Capture the cell that displays the provided text and extract its [x, y] central coordinate. 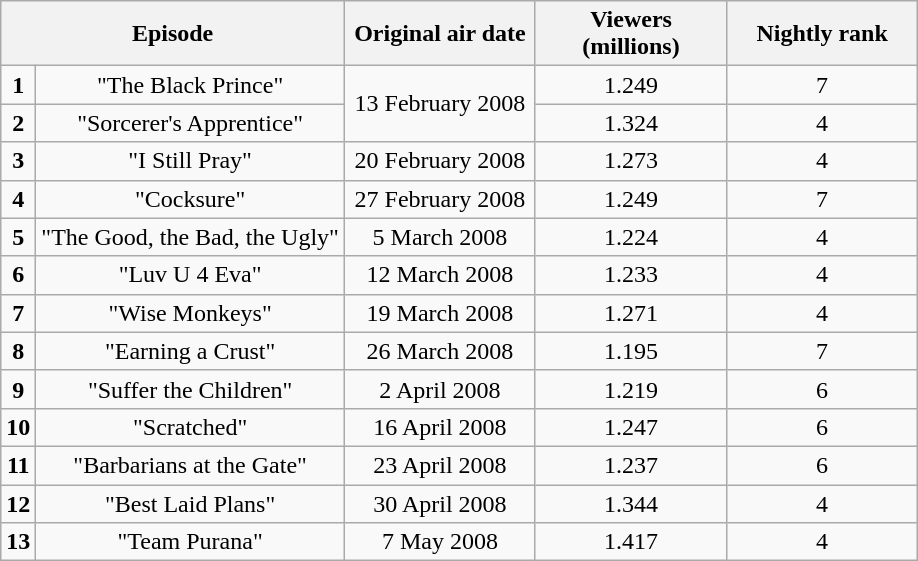
13 [18, 542]
"The Good, the Bad, the Ugly" [190, 237]
1.224 [630, 237]
"Wise Monkeys" [190, 313]
"Earning a Crust" [190, 351]
20 February 2008 [440, 161]
1.324 [630, 123]
1.271 [630, 313]
1.233 [630, 275]
30 April 2008 [440, 503]
1.247 [630, 427]
8 [18, 351]
1.195 [630, 351]
2 April 2008 [440, 389]
13 February 2008 [440, 104]
1.237 [630, 465]
16 April 2008 [440, 427]
26 March 2008 [440, 351]
Viewers(millions) [630, 34]
"Team Purana" [190, 542]
12 March 2008 [440, 275]
7 May 2008 [440, 542]
1 [18, 85]
3 [18, 161]
"Best Laid Plans" [190, 503]
"Sorcerer's Apprentice" [190, 123]
1.273 [630, 161]
1.344 [630, 503]
"The Black Prince" [190, 85]
5 March 2008 [440, 237]
1.219 [630, 389]
"Luv U 4 Eva" [190, 275]
9 [18, 389]
1.417 [630, 542]
Episode [173, 34]
10 [18, 427]
12 [18, 503]
Nightly rank [822, 34]
19 March 2008 [440, 313]
27 February 2008 [440, 199]
2 [18, 123]
23 April 2008 [440, 465]
Original air date [440, 34]
5 [18, 237]
"I Still Pray" [190, 161]
"Suffer the Children" [190, 389]
"Barbarians at the Gate" [190, 465]
"Cocksure" [190, 199]
"Scratched" [190, 427]
11 [18, 465]
